Provide the (x, y) coordinate of the cell's center where the given text is located.  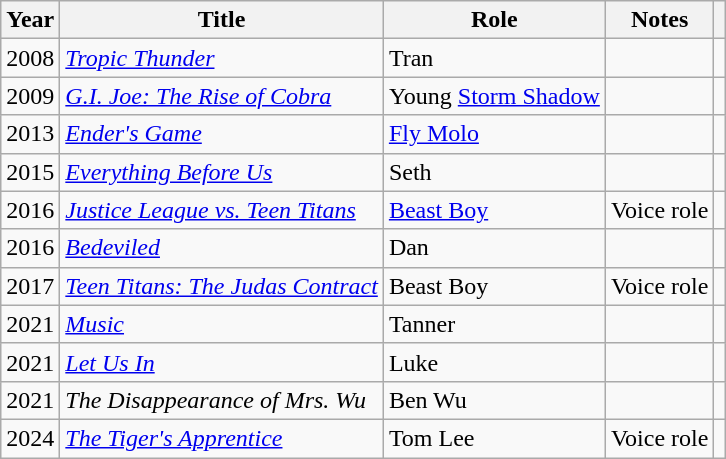
Notes (660, 20)
2017 (30, 286)
Bedeviled (222, 248)
Let Us In (222, 362)
Tom Lee (494, 438)
Ender's Game (222, 134)
Tanner (494, 324)
Music (222, 324)
2008 (30, 58)
The Disappearance of Mrs. Wu (222, 400)
Tropic Thunder (222, 58)
2024 (30, 438)
Role (494, 20)
The Tiger's Apprentice (222, 438)
Fly Molo (494, 134)
Justice League vs. Teen Titans (222, 210)
Ben Wu (494, 400)
Title (222, 20)
Dan (494, 248)
2013 (30, 134)
Tran (494, 58)
Teen Titans: The Judas Contract (222, 286)
Everything Before Us (222, 172)
Year (30, 20)
G.I. Joe: The Rise of Cobra (222, 96)
2009 (30, 96)
Young Storm Shadow (494, 96)
2015 (30, 172)
Seth (494, 172)
Luke (494, 362)
